Return (x, y) of the center of cell containing provided text 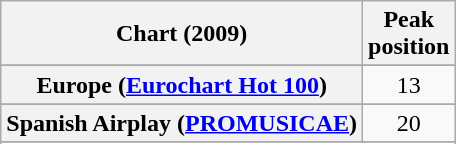
Spanish Airplay (PROMUSICAE) (182, 123)
13 (409, 85)
Europe (Eurochart Hot 100) (182, 85)
20 (409, 123)
Peakposition (409, 34)
Chart (2009) (182, 34)
